Determine the [x, y] coordinate at the center of the cell enclosing the given text.  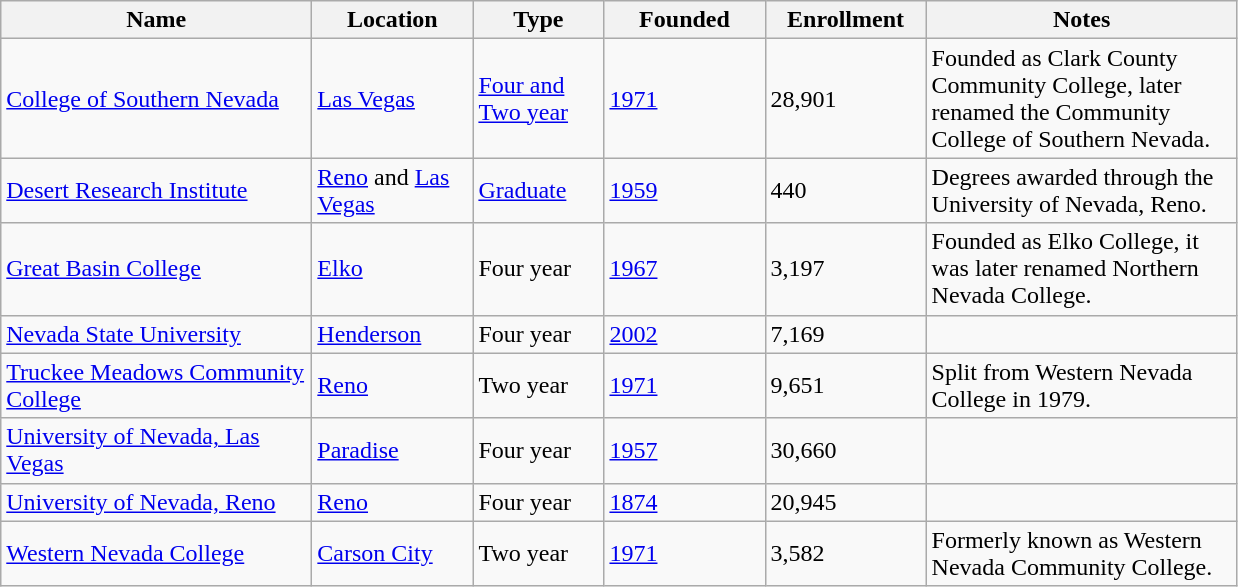
1957 [684, 450]
Founded as Clark County Community College, later renamed the Community College of Southern Nevada. [1082, 98]
2002 [684, 334]
Name [156, 20]
1959 [684, 190]
Location [392, 20]
1874 [684, 502]
Graduate [538, 190]
Las Vegas [392, 98]
Founded as Elko College, it was later renamed Northern Nevada College. [1082, 269]
Elko [392, 269]
Carson City [392, 554]
Four and Two year [538, 98]
Formerly known as Western Nevada Community College. [1082, 554]
Degrees awarded through the University of Nevada, Reno. [1082, 190]
Split from Western Nevada College in 1979. [1082, 386]
Enrollment [846, 20]
University of Nevada, Reno [156, 502]
Truckee Meadows Community College [156, 386]
28,901 [846, 98]
College of Southern Nevada [156, 98]
Great Basin College [156, 269]
Nevada State University [156, 334]
1967 [684, 269]
7,169 [846, 334]
Henderson [392, 334]
Type [538, 20]
3,197 [846, 269]
9,651 [846, 386]
Reno and Las Vegas [392, 190]
20,945 [846, 502]
Founded [684, 20]
30,660 [846, 450]
Desert Research Institute [156, 190]
440 [846, 190]
Western Nevada College [156, 554]
Paradise [392, 450]
University of Nevada, Las Vegas [156, 450]
3,582 [846, 554]
Notes [1082, 20]
